Find where the given text appears and provide that cell's center as (X, Y) coordinate. 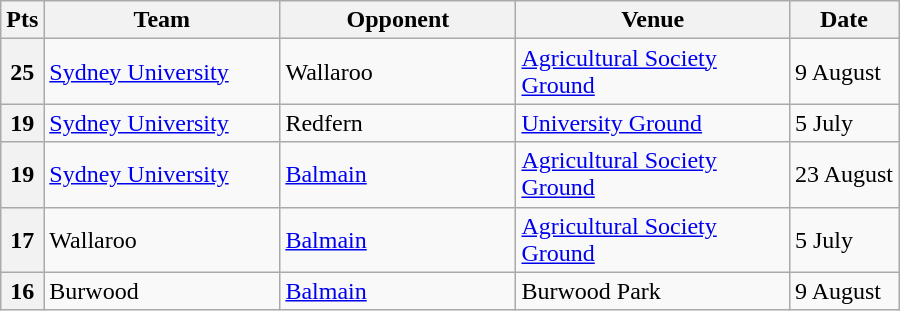
Burwood (162, 291)
17 (22, 240)
Burwood Park (653, 291)
Redfern (398, 123)
25 (22, 72)
23 August (844, 174)
Opponent (398, 20)
Team (162, 20)
University Ground (653, 123)
16 (22, 291)
Pts (22, 20)
Date (844, 20)
Venue (653, 20)
